Search for the cell housing the specified text and yield its (X, Y) center coordinate. 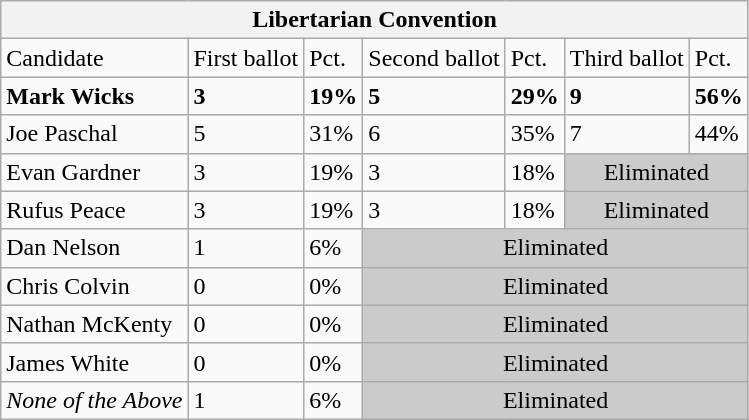
First ballot (246, 58)
Dan Nelson (94, 248)
Nathan McKenty (94, 324)
Rufus Peace (94, 210)
44% (718, 134)
56% (718, 96)
Joe Paschal (94, 134)
31% (334, 134)
Candidate (94, 58)
Second ballot (434, 58)
Third ballot (626, 58)
6 (434, 134)
Evan Gardner (94, 172)
29% (534, 96)
35% (534, 134)
None of the Above (94, 400)
Chris Colvin (94, 286)
7 (626, 134)
Libertarian Convention (375, 20)
James White (94, 362)
Mark Wicks (94, 96)
9 (626, 96)
